Capture the cell that displays the provided text and extract its (X, Y) central coordinate. 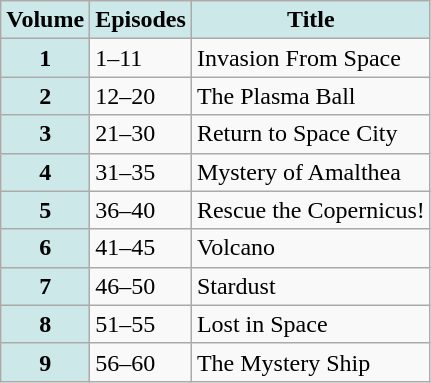
Volcano (310, 248)
56–60 (141, 362)
5 (46, 210)
51–55 (141, 324)
The Plasma Ball (310, 96)
Invasion From Space (310, 58)
2 (46, 96)
36–40 (141, 210)
Volume (46, 20)
Return to Space City (310, 134)
6 (46, 248)
Mystery of Amalthea (310, 172)
46–50 (141, 286)
3 (46, 134)
41–45 (141, 248)
12–20 (141, 96)
8 (46, 324)
4 (46, 172)
Lost in Space (310, 324)
1–11 (141, 58)
Title (310, 20)
The Mystery Ship (310, 362)
21–30 (141, 134)
Rescue the Copernicus! (310, 210)
1 (46, 58)
9 (46, 362)
31–35 (141, 172)
7 (46, 286)
Stardust (310, 286)
Episodes (141, 20)
